Output the [x, y] coordinate of the center of the cell containing the given text.  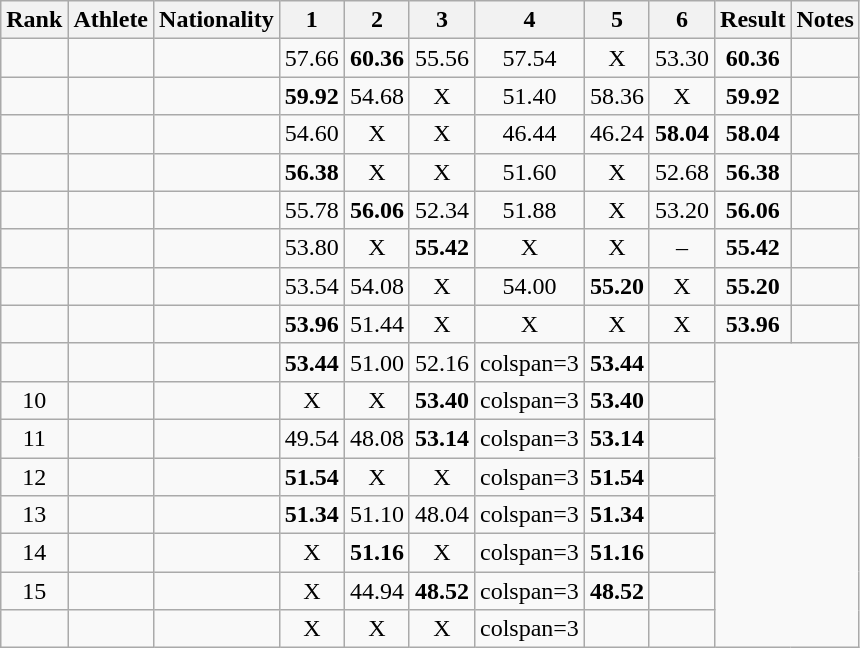
5 [616, 20]
54.68 [376, 96]
13 [34, 515]
48.08 [376, 438]
51.10 [376, 515]
53.54 [312, 286]
Athlete [111, 20]
49.54 [312, 438]
52.16 [442, 362]
57.54 [529, 58]
51.40 [529, 96]
15 [34, 591]
52.68 [682, 172]
44.94 [376, 591]
4 [529, 20]
14 [34, 553]
1 [312, 20]
54.08 [376, 286]
57.66 [312, 58]
6 [682, 20]
53.80 [312, 248]
53.30 [682, 58]
51.88 [529, 210]
10 [34, 400]
58.36 [616, 96]
48.04 [442, 515]
Rank [34, 20]
46.24 [616, 134]
Result [753, 20]
Notes [825, 20]
2 [376, 20]
54.00 [529, 286]
55.56 [442, 58]
3 [442, 20]
51.60 [529, 172]
52.34 [442, 210]
Nationality [217, 20]
12 [34, 477]
46.44 [529, 134]
55.78 [312, 210]
51.00 [376, 362]
54.60 [312, 134]
– [682, 248]
53.20 [682, 210]
11 [34, 438]
51.44 [376, 324]
